Determine the [X, Y] coordinate at the center of the cell enclosing the given text.  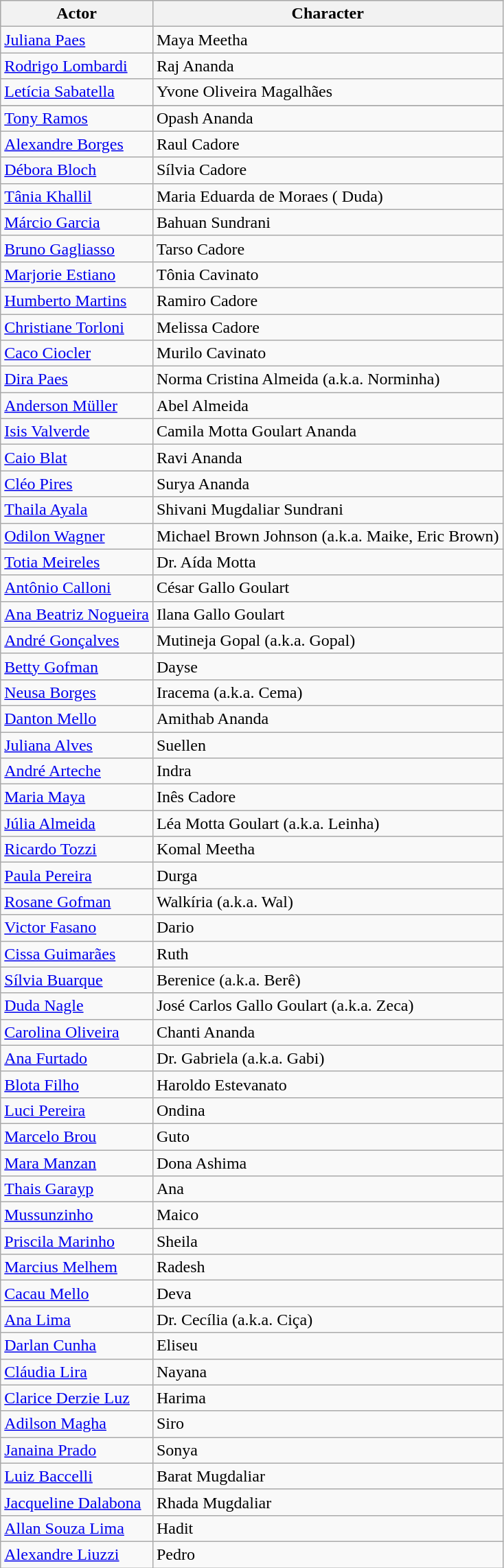
Raj Ananda [328, 66]
Thais Garayp [77, 1189]
Dr. Cecília (a.k.a. Ciça) [328, 1320]
Bruno Gagliasso [77, 248]
Anderson Müller [77, 406]
Duda Nagle [77, 1006]
Camila Motta Goulart Ananda [328, 432]
Humberto Martins [77, 301]
Cléo Pires [77, 484]
Michael Brown Johnson (a.k.a. Maike, Eric Brown) [328, 536]
Yvone Oliveira Magalhães [328, 92]
Juliana Alves [77, 745]
Tony Ramos [77, 118]
Darlan Cunha [77, 1346]
Luci Pereira [77, 1110]
Carolina Oliveira [77, 1032]
Juliana Paes [77, 40]
Harima [328, 1398]
Marcius Melhem [77, 1267]
Hadit [328, 1528]
Ana Beatriz Nogueira [77, 614]
Rhada Mugdaliar [328, 1502]
Mutineja Gopal (a.k.a. Gopal) [328, 640]
Tônia Cavinato [328, 274]
Neusa Borges [77, 692]
Dr. Aída Motta [328, 562]
Rosane Gofman [77, 902]
Sheila [328, 1241]
Marjorie Estiano [77, 274]
César Gallo Goulart [328, 588]
André Gonçalves [77, 640]
Maria Eduarda de Moraes ( Duda) [328, 196]
Pedro [328, 1554]
Antônio Calloni [77, 588]
Ricardo Tozzi [77, 850]
Abel Almeida [328, 406]
Durga [328, 876]
Murilo Cavinato [328, 353]
Melissa Cadore [328, 327]
Janaina Prado [77, 1450]
Amithab Ananda [328, 718]
Opash Ananda [328, 118]
Raul Cadore [328, 144]
Suellen [328, 745]
Caio Blat [77, 458]
Dira Paes [77, 379]
Ravi Ananda [328, 458]
Thaila Ayala [77, 510]
André Arteche [77, 771]
Chanti Ananda [328, 1032]
Priscila Marinho [77, 1241]
Walkíria (a.k.a. Wal) [328, 902]
Nayana [328, 1372]
Alexandre Borges [77, 144]
Deva [328, 1294]
Shivani Mugdaliar Sundrani [328, 510]
Rodrigo Lombardi [77, 66]
Norma Cristina Almeida (a.k.a. Norminha) [328, 379]
Dona Ashima [328, 1163]
Indra [328, 771]
Komal Meetha [328, 850]
Victor Fasano [77, 928]
Maico [328, 1215]
Letícia Sabatella [77, 92]
Barat Mugdaliar [328, 1476]
Allan Souza Lima [77, 1528]
Surya Ananda [328, 484]
Blota Filho [77, 1084]
Léa Motta Goulart (a.k.a. Leinha) [328, 823]
Ilana Gallo Goulart [328, 614]
Dario [328, 928]
Débora Bloch [77, 170]
Guto [328, 1136]
Tânia Khallil [77, 196]
Ana Lima [77, 1320]
Isis Valverde [77, 432]
Alexandre Liuzzi [77, 1554]
Mara Manzan [77, 1163]
Jacqueline Dalabona [77, 1502]
Cacau Mello [77, 1294]
Caco Ciocler [77, 353]
Dr. Gabriela (a.k.a. Gabi) [328, 1058]
Odilon Wagner [77, 536]
Character [328, 14]
Dayse [328, 666]
Cláudia Lira [77, 1372]
Márcio Garcia [77, 222]
Totia Meireles [77, 562]
Eliseu [328, 1346]
Actor [77, 14]
Ruth [328, 954]
Sonya [328, 1450]
Inês Cadore [328, 797]
Luiz Baccelli [77, 1476]
Adilson Magha [77, 1424]
Ana Furtado [77, 1058]
Sílvia Buarque [77, 980]
Marcelo Brou [77, 1136]
Christiane Torloni [77, 327]
Paula Pereira [77, 876]
Tarso Cadore [328, 248]
Clarice Derzie Luz [77, 1398]
Maria Maya [77, 797]
Ana [328, 1189]
Júlia Almeida [77, 823]
Bahuan Sundrani [328, 222]
Haroldo Estevanato [328, 1084]
Danton Mello [77, 718]
Radesh [328, 1267]
Siro [328, 1424]
Maya Meetha [328, 40]
Berenice (a.k.a. Berê) [328, 980]
Iracema (a.k.a. Cema) [328, 692]
Sílvia Cadore [328, 170]
Cissa Guimarães [77, 954]
Ondina [328, 1110]
Mussunzinho [77, 1215]
José Carlos Gallo Goulart (a.k.a. Zeca) [328, 1006]
Betty Gofman [77, 666]
Ramiro Cadore [328, 301]
